Output the (X, Y) coordinate of the center of the cell containing the given text.  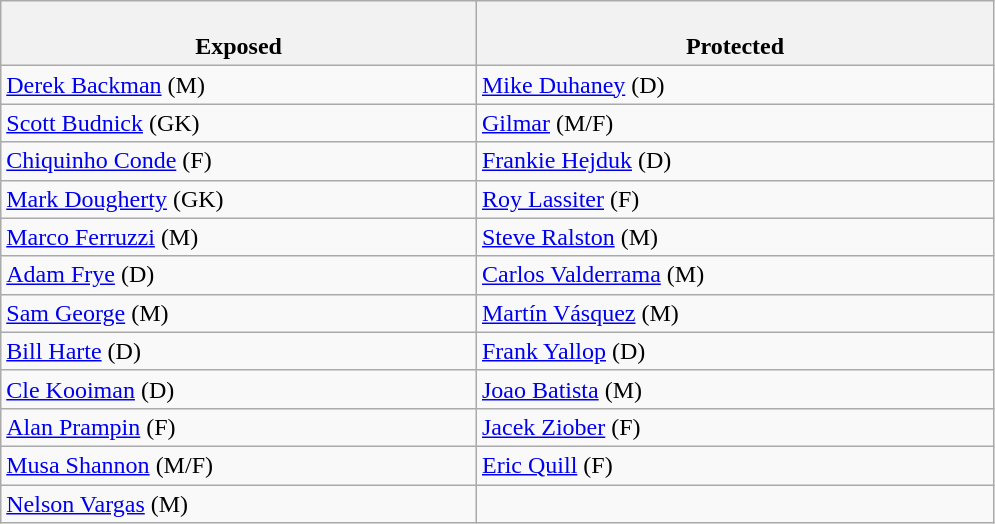
Protected (734, 34)
Musa Shannon (M/F) (239, 465)
Mike Duhaney (D) (734, 85)
Sam George (M) (239, 313)
Martín Vásquez (M) (734, 313)
Scott Budnick (GK) (239, 123)
Exposed (239, 34)
Nelson Vargas (M) (239, 503)
Alan Prampin (F) (239, 427)
Mark Dougherty (GK) (239, 199)
Derek Backman (M) (239, 85)
Eric Quill (F) (734, 465)
Steve Ralston (M) (734, 237)
Frankie Hejduk (D) (734, 161)
Carlos Valderrama (M) (734, 275)
Bill Harte (D) (239, 351)
Frank Yallop (D) (734, 351)
Gilmar (M/F) (734, 123)
Jacek Ziober (F) (734, 427)
Cle Kooiman (D) (239, 389)
Roy Lassiter (F) (734, 199)
Marco Ferruzzi (M) (239, 237)
Joao Batista (M) (734, 389)
Chiquinho Conde (F) (239, 161)
Adam Frye (D) (239, 275)
